Extract the [X, Y] coordinate from the center of the cell holding the provided text.  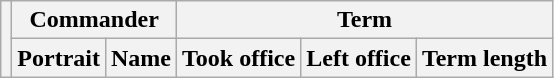
Commander [94, 20]
Term [365, 20]
Took office [239, 58]
Name [140, 58]
Left office [359, 58]
Term length [484, 58]
Portrait [59, 58]
